Capture the cell that displays the provided text and extract its [x, y] central coordinate. 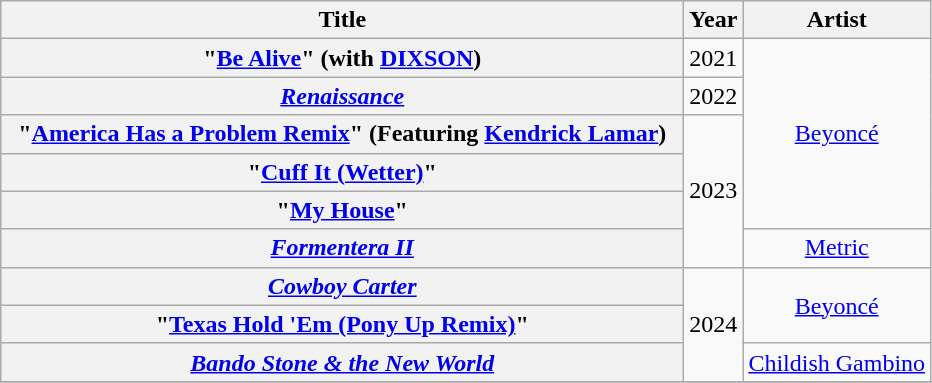
"America Has a Problem Remix" (Featuring Kendrick Lamar) [342, 134]
2022 [714, 96]
"Be Alive" (with DIXSON) [342, 58]
"Cuff It (Wetter)" [342, 172]
Childish Gambino [837, 362]
2023 [714, 191]
2021 [714, 58]
Renaissance [342, 96]
Title [342, 20]
"My House" [342, 210]
2024 [714, 324]
"Texas Hold 'Em (Pony Up Remix)" [342, 324]
Metric [837, 248]
Artist [837, 20]
Cowboy Carter [342, 286]
Year [714, 20]
Formentera II [342, 248]
Bando Stone & the New World [342, 362]
